From the cell containing the given text, extract its center point as (X, Y) coordinate. 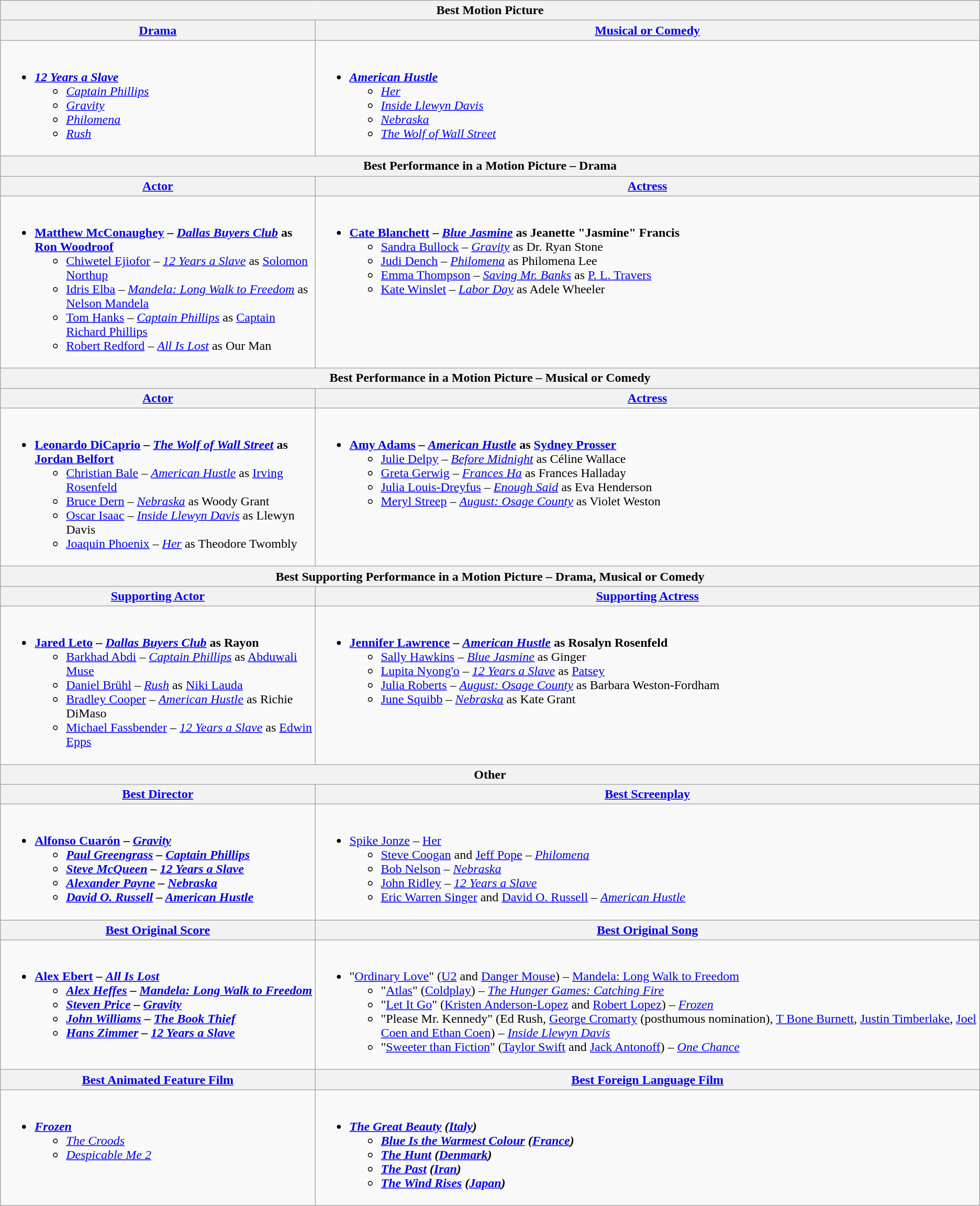
Musical or Comedy (647, 30)
Best Motion Picture (490, 10)
Best Performance in a Motion Picture – Musical or Comedy (490, 378)
Best Director (158, 794)
Supporting Actor (158, 596)
Drama (158, 30)
Other (490, 775)
Supporting Actress (647, 596)
Best Foreign Language Film (647, 1080)
Best Screenplay (647, 794)
FrozenThe CroodsDespicable Me 2 (158, 1148)
Best Animated Feature Film (158, 1080)
The Great Beauty (Italy)Blue Is the Warmest Colour (France)The Hunt (Denmark)The Past (Iran)The Wind Rises (Japan) (647, 1148)
Best Performance in a Motion Picture – Drama (490, 166)
Alex Ebert – All Is LostAlex Heffes – Mandela: Long Walk to FreedomSteven Price – GravityJohn Williams – The Book ThiefHans Zimmer – 12 Years a Slave (158, 1005)
12 Years a SlaveCaptain PhillipsGravityPhilomenaRush (158, 98)
Best Original Song (647, 930)
Best Supporting Performance in a Motion Picture – Drama, Musical or Comedy (490, 576)
Best Original Score (158, 930)
American HustleHerInside Llewyn DavisNebraskaThe Wolf of Wall Street (647, 98)
